Detect which cell encompasses the target text, then output its [X, Y] center coordinate. 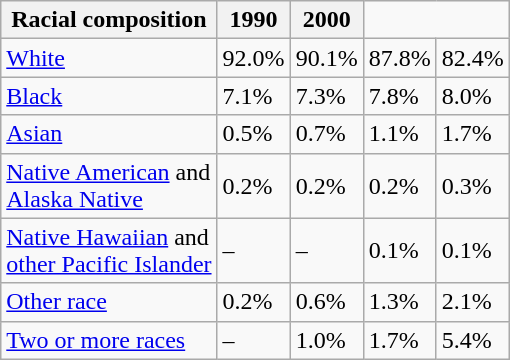
1.0% [326, 340]
1.1% [400, 134]
2.1% [472, 302]
1990 [254, 20]
Other race [109, 302]
0.7% [326, 134]
82.4% [472, 58]
1.3% [400, 302]
87.8% [400, 58]
7.3% [326, 96]
Two or more races [109, 340]
7.8% [400, 96]
Black [109, 96]
Racial composition [109, 20]
0.6% [326, 302]
5.4% [472, 340]
Native Hawaiian andother Pacific Islander [109, 250]
7.1% [254, 96]
0.3% [472, 186]
2000 [326, 20]
White [109, 58]
Asian [109, 134]
0.5% [254, 134]
92.0% [254, 58]
90.1% [326, 58]
8.0% [472, 96]
Native American andAlaska Native [109, 186]
